Search for the cell housing the specified text and yield its [X, Y] center coordinate. 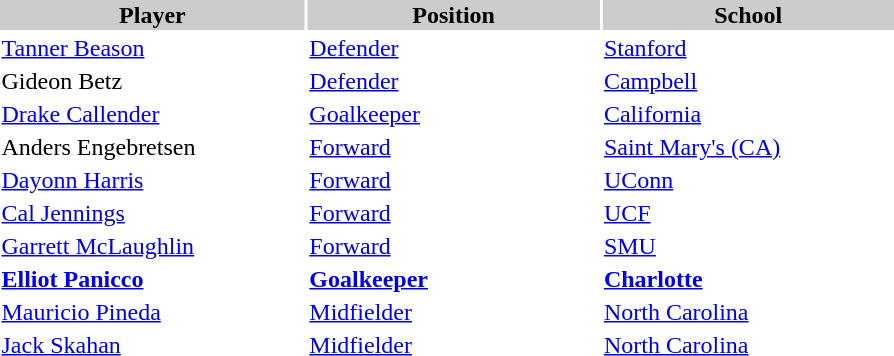
Midfielder [454, 312]
Charlotte [748, 279]
Player [152, 15]
Position [454, 15]
North Carolina [748, 312]
Cal Jennings [152, 213]
California [748, 114]
Gideon Betz [152, 81]
Tanner Beason [152, 48]
School [748, 15]
Mauricio Pineda [152, 312]
SMU [748, 246]
Dayonn Harris [152, 180]
UConn [748, 180]
Garrett McLaughlin [152, 246]
Drake Callender [152, 114]
Elliot Panicco [152, 279]
Anders Engebretsen [152, 147]
Stanford [748, 48]
Saint Mary's (CA) [748, 147]
UCF [748, 213]
Campbell [748, 81]
